Scan for the cell matching the given text and deliver its (x, y) coordinate at center. 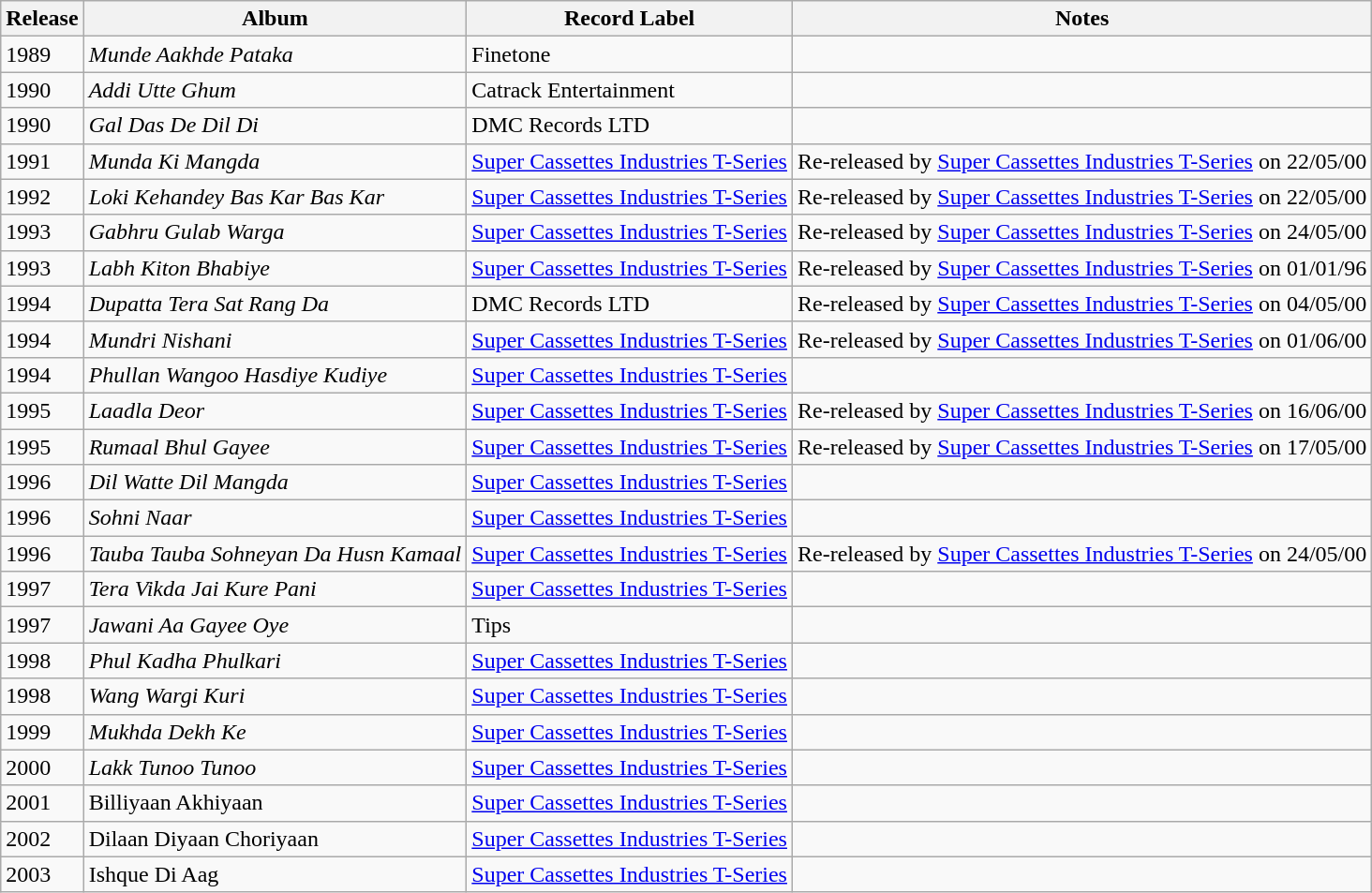
2003 (42, 874)
Release (42, 19)
Loki Kehandey Bas Kar Bas Kar (276, 197)
2000 (42, 767)
Re-released by Super Cassettes Industries T-Series on 17/05/00 (1081, 447)
Ishque Di Aag (276, 874)
2001 (42, 803)
Labh Kiton Bhabiye (276, 268)
Dilaan Diyaan Choriyaan (276, 839)
1991 (42, 161)
Munda Ki Mangda (276, 161)
1989 (42, 54)
Gal Das De Dil Di (276, 126)
Billiyaan Akhiyaan (276, 803)
Munde Aakhde Pataka (276, 54)
1992 (42, 197)
Catrack Entertainment (630, 90)
Re-released by Super Cassettes Industries T-Series on 04/05/00 (1081, 304)
Wang Wargi Kuri (276, 696)
Album (276, 19)
Lakk Tunoo Tunoo (276, 767)
Jawani Aa Gayee Oye (276, 625)
Tera Vikda Jai Kure Pani (276, 589)
Dupatta Tera Sat Rang Da (276, 304)
Addi Utte Ghum (276, 90)
Mundri Nishani (276, 339)
Re-released by Super Cassettes Industries T-Series on 01/01/96 (1081, 268)
Re-released by Super Cassettes Industries T-Series on 16/06/00 (1081, 410)
Rumaal Bhul Gayee (276, 447)
Phul Kadha Phulkari (276, 661)
2002 (42, 839)
Record Label (630, 19)
Tauba Tauba Sohneyan Da Husn Kamaal (276, 554)
Dil Watte Dil Mangda (276, 483)
Mukhda Dekh Ke (276, 732)
Tips (630, 625)
1999 (42, 732)
Notes (1081, 19)
Phullan Wangoo Hasdiye Kudiye (276, 375)
Gabhru Gulab Warga (276, 232)
Laadla Deor (276, 410)
Re-released by Super Cassettes Industries T-Series on 01/06/00 (1081, 339)
Sohni Naar (276, 518)
Finetone (630, 54)
